Provide the (x, y) coordinate of the cell's center where the given text is located.  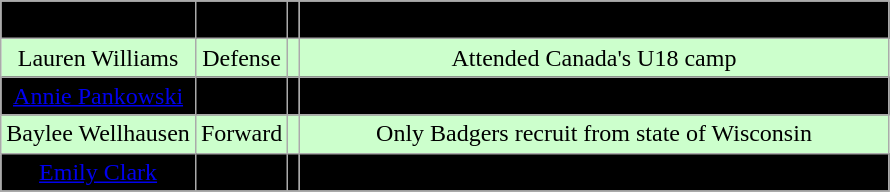
Annie Pankowski (98, 96)
Only Badgers recruit from state of Wisconsin (594, 134)
Invited to the 2014 USA Hockey Women's National Festival (594, 96)
Baylee Wellhausen (98, 134)
Maddie Rolfes (98, 20)
Competed at IIHF U18 Women's Worlds (594, 172)
Attended Canada's U18 camp (594, 58)
Lauren Williams (98, 58)
Emily Clark (98, 172)
Hails from Iowa (594, 20)
